Extract the [x, y] coordinate from the center of the cell holding the provided text.  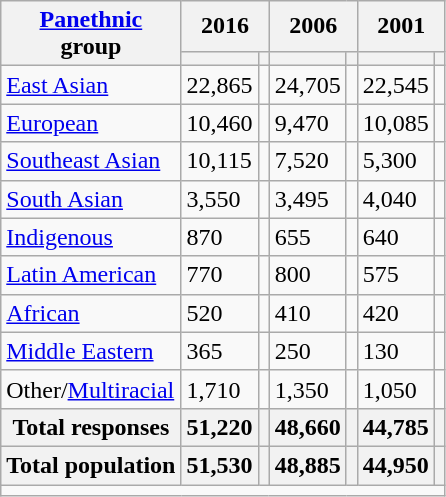
2006 [313, 26]
420 [396, 313]
130 [396, 351]
1,710 [220, 389]
1,050 [396, 389]
10,085 [396, 123]
250 [308, 351]
575 [396, 275]
5,300 [396, 161]
Other/Multiracial [91, 389]
48,885 [308, 465]
3,550 [220, 199]
3,495 [308, 199]
770 [220, 275]
800 [308, 275]
10,460 [220, 123]
10,115 [220, 161]
870 [220, 237]
410 [308, 313]
48,660 [308, 427]
2016 [225, 26]
9,470 [308, 123]
44,950 [396, 465]
East Asian [91, 85]
7,520 [308, 161]
520 [220, 313]
1,350 [308, 389]
Panethnicgroup [91, 34]
44,785 [396, 427]
Indigenous [91, 237]
4,040 [396, 199]
22,545 [396, 85]
African [91, 313]
Total responses [91, 427]
365 [220, 351]
Total population [91, 465]
51,220 [220, 427]
24,705 [308, 85]
22,865 [220, 85]
655 [308, 237]
51,530 [220, 465]
South Asian [91, 199]
2001 [401, 26]
Latin American [91, 275]
European [91, 123]
Southeast Asian [91, 161]
Middle Eastern [91, 351]
640 [396, 237]
